Locate the cell with the specified text and output its [X, Y] center coordinate. 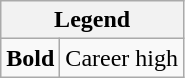
Career high [122, 58]
Legend [92, 20]
Bold [30, 58]
